Provide the (X, Y) coordinate of the cell's center where the given text is located.  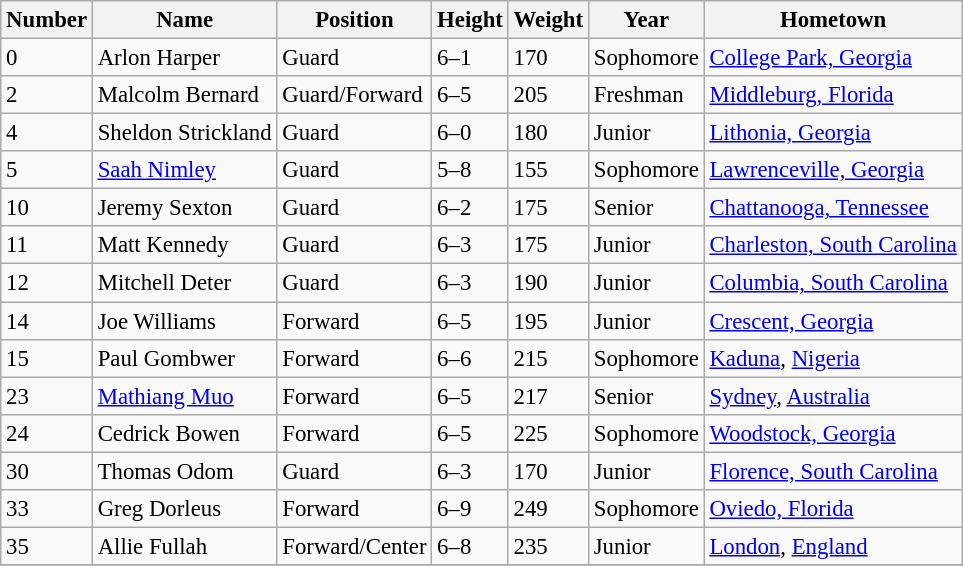
249 (548, 509)
15 (47, 358)
235 (548, 546)
Malcolm Bernard (184, 95)
33 (47, 509)
6–6 (470, 358)
Joe Williams (184, 321)
14 (47, 321)
4 (47, 133)
205 (548, 95)
180 (548, 133)
Hometown (833, 20)
6–1 (470, 58)
Paul Gombwer (184, 358)
Kaduna, Nigeria (833, 358)
24 (47, 433)
10 (47, 208)
Jeremy Sexton (184, 208)
Charleston, South Carolina (833, 245)
Height (470, 20)
Name (184, 20)
5 (47, 170)
23 (47, 396)
Sydney, Australia (833, 396)
155 (548, 170)
Number (47, 20)
35 (47, 546)
12 (47, 283)
190 (548, 283)
2 (47, 95)
Guard/Forward (354, 95)
Forward/Center (354, 546)
Cedrick Bowen (184, 433)
Allie Fullah (184, 546)
Matt Kennedy (184, 245)
Crescent, Georgia (833, 321)
6–2 (470, 208)
Mitchell Deter (184, 283)
5–8 (470, 170)
30 (47, 471)
Weight (548, 20)
195 (548, 321)
Year (646, 20)
6–8 (470, 546)
215 (548, 358)
0 (47, 58)
225 (548, 433)
College Park, Georgia (833, 58)
Florence, South Carolina (833, 471)
11 (47, 245)
Thomas Odom (184, 471)
Woodstock, Georgia (833, 433)
Greg Dorleus (184, 509)
Freshman (646, 95)
Lawrenceville, Georgia (833, 170)
6–9 (470, 509)
Columbia, South Carolina (833, 283)
217 (548, 396)
Sheldon Strickland (184, 133)
Lithonia, Georgia (833, 133)
Arlon Harper (184, 58)
Middleburg, Florida (833, 95)
6–0 (470, 133)
Position (354, 20)
Chattanooga, Tennessee (833, 208)
London, England (833, 546)
Oviedo, Florida (833, 509)
Saah Nimley (184, 170)
Mathiang Muo (184, 396)
